Return [x, y] of the center of cell containing provided text 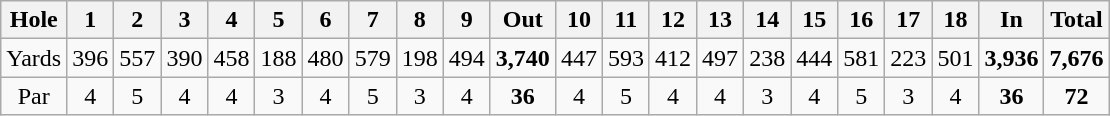
557 [138, 58]
188 [278, 58]
3,740 [522, 58]
9 [466, 20]
14 [768, 20]
12 [672, 20]
13 [720, 20]
458 [232, 58]
198 [420, 58]
10 [578, 20]
Par [34, 96]
6 [326, 20]
494 [466, 58]
7 [372, 20]
8 [420, 20]
Total [1076, 20]
579 [372, 58]
In [1012, 20]
16 [862, 20]
447 [578, 58]
15 [814, 20]
72 [1076, 96]
593 [626, 58]
Hole [34, 20]
7,676 [1076, 58]
412 [672, 58]
18 [956, 20]
480 [326, 58]
501 [956, 58]
Yards [34, 58]
238 [768, 58]
Out [522, 20]
444 [814, 58]
581 [862, 58]
11 [626, 20]
396 [90, 58]
2 [138, 20]
3,936 [1012, 58]
497 [720, 58]
390 [184, 58]
17 [908, 20]
223 [908, 58]
1 [90, 20]
